Output the [x, y] coordinate of the center of the cell containing the given text.  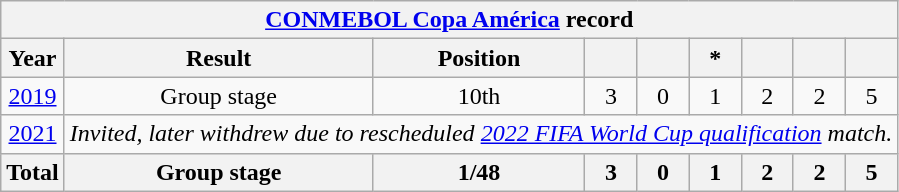
1/48 [479, 172]
Result [218, 58]
Position [479, 58]
Invited, later withdrew due to rescheduled 2022 FIFA World Cup qualification match. [480, 134]
Year [33, 58]
10th [479, 96]
CONMEBOL Copa América record [450, 20]
2019 [33, 96]
Total [33, 172]
* [715, 58]
2021 [33, 134]
